Extract the [X, Y] coordinate from the center of the cell holding the provided text.  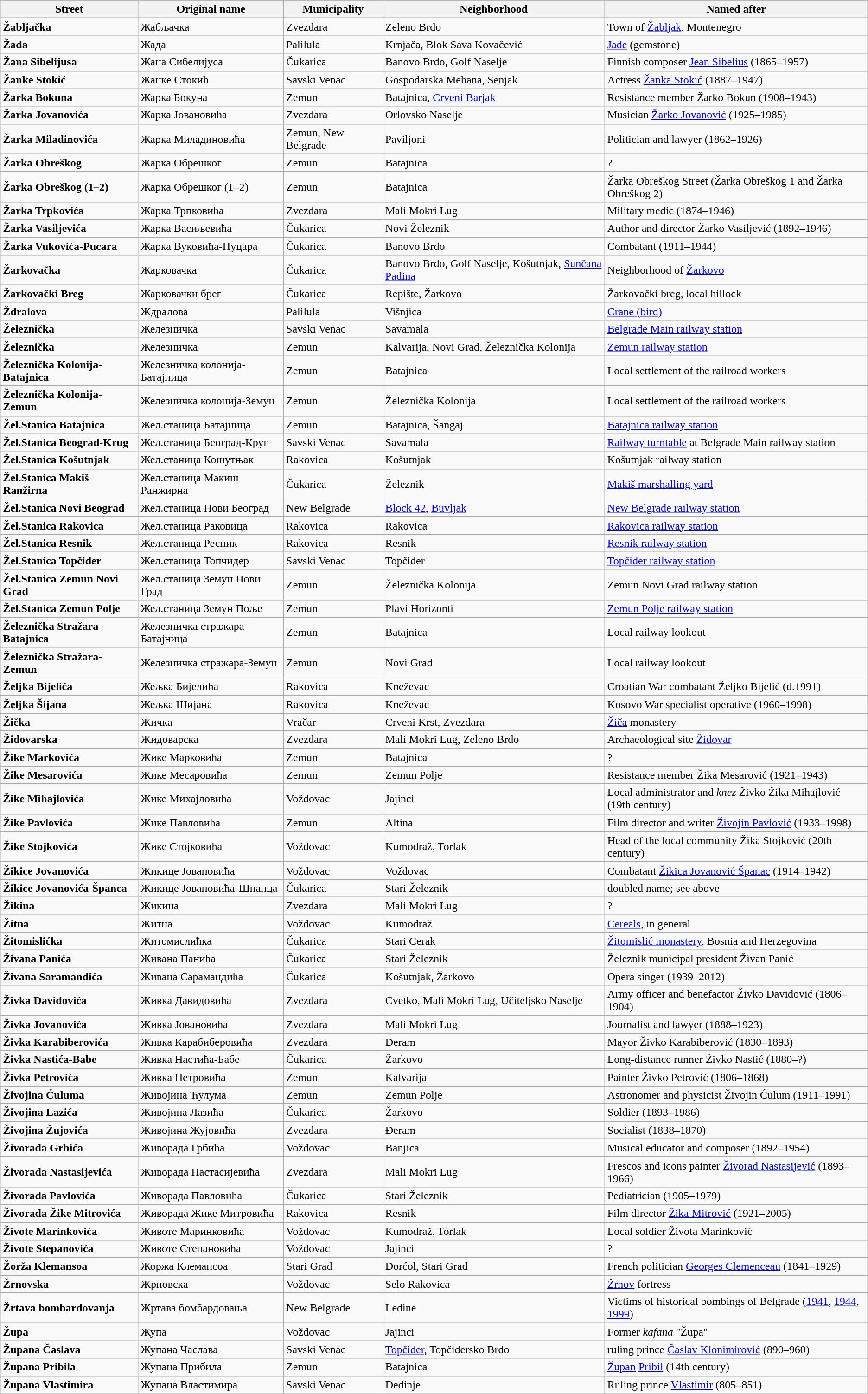
Žike Pavlovića [70, 823]
Župa [70, 1332]
Zemun, New Belgrade [333, 139]
New Belgrade railway station [736, 508]
Mali Mokri Lug, Zeleno Brdo [493, 740]
Combatant Žikica Jovanović Španac (1914–1942) [736, 870]
Žarkovačka [70, 270]
Живана Сарамандића [211, 977]
Plavi Horizonti [493, 609]
Paviljoni [493, 139]
Žana Sibelijusa [70, 62]
Finnish composer Jean Sibelius (1865–1957) [736, 62]
Živojina Žujovića [70, 1130]
Banovo Brdo, Golf Naselje, Košutnjak, Sunčana Padina [493, 270]
Železnik [493, 484]
Živorada Grbića [70, 1148]
Željka Šijana [70, 704]
Journalist and lawyer (1888–1923) [736, 1024]
Žarkovački Breg [70, 294]
Župana Vlastimira [70, 1385]
Žarka Trpkovića [70, 211]
Košutnjak, Žarkovo [493, 977]
Selo Rakovica [493, 1284]
Živana Panića [70, 959]
ruling prince Časlav Klonimirović (890–960) [736, 1349]
Živka Petrovića [70, 1077]
Žel.Stanica Beograd-Krug [70, 442]
Жикина [211, 906]
Жарка Јовановића [211, 115]
Resnik railway station [736, 543]
Жичка [211, 722]
Žel.Stanica Zemun Novi Grad [70, 584]
Žiča monastery [736, 722]
Животе Степановића [211, 1249]
Belgrade Main railway station [736, 329]
Head of the local community Žika Stojković (20th century) [736, 847]
Cereals, in general [736, 923]
Жел.станица Земун Поље [211, 609]
Žike Markovića [70, 757]
Žarka Miladinovića [70, 139]
Žel.Stanica Novi Beograd [70, 508]
Frescos and icons painter Živorad Nastasijević (1893–1966) [736, 1171]
Banjica [493, 1148]
Ждралова [211, 312]
Soldier (1893–1986) [736, 1113]
Žel.Stanica Rakovica [70, 525]
Житна [211, 923]
Žrnov fortress [736, 1284]
Жикице Јовановића-Шпанца [211, 888]
Žarka Obreškog [70, 163]
Ledine [493, 1308]
Железничка стражара-Батајница [211, 633]
Жарковачки брег [211, 294]
Živana Saramandića [70, 977]
Жарка Бокуна [211, 97]
Žanke Stokić [70, 80]
Košutnjak [493, 460]
Novi Železnik [493, 228]
Socialist (1838–1870) [736, 1130]
Local administrator and knez Živko Žika Mihajlović (19th century) [736, 799]
Žarka Vukovića-Pucara [70, 246]
Army officer and benefactor Živko Davidović (1806–1904) [736, 1001]
Town of Žabljak, Montenegro [736, 27]
Topčider [493, 561]
Višnjica [493, 312]
Žel.Stanica Topčider [70, 561]
Crveni Krst, Zvezdara [493, 722]
Живорада Жике Митровића [211, 1213]
Film director Žika Mitrović (1921–2005) [736, 1213]
Former kafana "Župa" [736, 1332]
Local soldier Života Marinković [736, 1231]
Novi Grad [493, 663]
Župana Časlava [70, 1349]
Жоржа Клемансоа [211, 1266]
Жупа [211, 1332]
Железничка колонија-Земун [211, 401]
Жел.станица Београд-Круг [211, 442]
Живана Панића [211, 959]
Ruling prince Vlastimir (805–851) [736, 1385]
Politician and lawyer (1862–1926) [736, 139]
Жарка Вуковића-Пуцара [211, 246]
Živorada Nastasijevića [70, 1171]
Banovo Brdo, Golf Naselje [493, 62]
Žarka Vasiljevića [70, 228]
Actress Žanka Stokić (1887–1947) [736, 80]
Stari Grad [333, 1266]
Железничка колонија-Батајница [211, 371]
Opera singer (1939–2012) [736, 977]
Author and director Žarko Vasiljević (1892–1946) [736, 228]
Dedinje [493, 1385]
Жарковачка [211, 270]
Жидоварска [211, 740]
Živojina Ćuluma [70, 1095]
Astronomer and physicist Živojin Ćulum (1911–1991) [736, 1095]
Žada [70, 45]
Orlovsko Naselje [493, 115]
Жел.станица Кошутњак [211, 460]
Ždralova [70, 312]
Živote Marinkovića [70, 1231]
Zeleno Brdo [493, 27]
Victims of historical bombings of Belgrade (1941, 1944, 1999) [736, 1308]
Original name [211, 9]
Živka Davidovića [70, 1001]
Železnička Stražara-Zemun [70, 663]
Pediatrician (1905–1979) [736, 1196]
Жел.станица Макиш Ранжирна [211, 484]
Željka Bijelića [70, 687]
Resistance member Žarko Bokun (1908–1943) [736, 97]
Жртава бомбардовања [211, 1308]
Живојина Ћулума [211, 1095]
Жике Павловића [211, 823]
Жике Михајловића [211, 799]
Žarka Jovanovića [70, 115]
Batajnica, Šangaj [493, 425]
Žel.Stanica Resnik [70, 543]
Batajnica, Crveni Barjak [493, 97]
Жупана Властимира [211, 1385]
Zemun Novi Grad railway station [736, 584]
Živote Stepanovića [70, 1249]
Žitomislić monastery, Bosnia and Herzegovina [736, 941]
Rakovica railway station [736, 525]
Жана Сибелијуса [211, 62]
Железничка стражара-Земун [211, 663]
Dorćol, Stari Grad [493, 1266]
Street [70, 9]
Живка Петровића [211, 1077]
Altina [493, 823]
Žel.Stanica Zemun Polje [70, 609]
Žike Mihajlovića [70, 799]
Жел.станица Ресник [211, 543]
Жарка Трпковића [211, 211]
Žarka Obreškog (1–2) [70, 186]
Banovo Brdo [493, 246]
Kalvarija, Novi Grad, Železnička Kolonija [493, 347]
Zemun Polje railway station [736, 609]
Mayor Živko Karabiberović (1830–1893) [736, 1042]
doubled name; see above [736, 888]
Jade (gemstone) [736, 45]
Block 42, Buvljak [493, 508]
Repište, Žarkovo [493, 294]
Musician Žarko Jovanović (1925–1985) [736, 115]
Живка Карабиберовића [211, 1042]
Neighborhood of Žarkovo [736, 270]
Жарка Обрешког [211, 163]
Neighborhood [493, 9]
Жел.станица Раковица [211, 525]
Жике Месаровића [211, 775]
Makiš marshalling yard [736, 484]
Живорада Грбића [211, 1148]
Жике Стојковића [211, 847]
Живка Јовановића [211, 1024]
Železnička Kolonija-Batajnica [70, 371]
Žorža Klemansoa [70, 1266]
Resistance member Žika Mesarović (1921–1943) [736, 775]
Животе Маринковића [211, 1231]
Military medic (1874–1946) [736, 211]
Žabljačka [70, 27]
Жике Марковића [211, 757]
Kosovo War specialist operative (1960–1998) [736, 704]
Жупана Прибила [211, 1367]
Žikice Jovanovića [70, 870]
Kumodraž [493, 923]
Archaeological site Židovar [736, 740]
Žrnovska [70, 1284]
Живорада Настасијевића [211, 1171]
Жарка Миладиновића [211, 139]
Živorada Žike Mitrovića [70, 1213]
Vračar [333, 722]
Žel.Stanica Makiš Ranžirna [70, 484]
Жада [211, 45]
Žitna [70, 923]
Krnjača, Blok Sava Kovačević [493, 45]
Živka Nastića-Babe [70, 1060]
Železnička Kolonija-Zemun [70, 401]
Живка Настића-Бабе [211, 1060]
Župan Pribil (14th century) [736, 1367]
Painter Živko Petrović (1806–1868) [736, 1077]
Kalvarija [493, 1077]
Жарка Васиљевића [211, 228]
Named after [736, 9]
Жељка Шијана [211, 704]
Žarka Obreškog Street (Žarka Obreškog 1 and Žarka Obreškog 2) [736, 186]
Combatant (1911–1944) [736, 246]
Žike Mesarovića [70, 775]
Жрновска [211, 1284]
Žrtava bombardovanja [70, 1308]
Жел.станица Земун Нови Град [211, 584]
Železnik municipal president Živan Panić [736, 959]
Živka Karabiberovića [70, 1042]
Жел.станица Батајница [211, 425]
Žarkovački breg, local hillock [736, 294]
Železnička Stražara-Batajnica [70, 633]
Žikina [70, 906]
Жел.станица Топчидер [211, 561]
Croatian War combatant Željko Bijelić (d.1991) [736, 687]
Košutnjak railway station [736, 460]
Жабљачка [211, 27]
Жикице Јовановића [211, 870]
Жел.станица Нови Београд [211, 508]
Cvetko, Mali Mokri Lug, Učiteljsko Naselje [493, 1001]
Žel.Stanica Batajnica [70, 425]
Žitomislićka [70, 941]
Crane (bird) [736, 312]
Long-distance runner Živko Nastić (1880–?) [736, 1060]
Žikice Jovanovića-Španca [70, 888]
Žike Stojkovića [70, 847]
Živojina Lazića [70, 1113]
Zemun railway station [736, 347]
Railway turntable at Belgrade Main railway station [736, 442]
Живорада Павловића [211, 1196]
French politician Georges Clemenceau (1841–1929) [736, 1266]
Жанке Стокић [211, 80]
Žarka Bokuna [70, 97]
Живојина Жујовића [211, 1130]
Židovarska [70, 740]
Živka Jovanovića [70, 1024]
Živorada Pavlovića [70, 1196]
Žel.Stanica Košutnjak [70, 460]
Gospodarska Mehana, Senjak [493, 80]
Житомислићка [211, 941]
Topčider railway station [736, 561]
Topčider, Topčidersko Brdo [493, 1349]
Municipality [333, 9]
Župana Pribila [70, 1367]
Stari Cerak [493, 941]
Batajnica railway station [736, 425]
Жељка Бијелића [211, 687]
Живојина Лазића [211, 1113]
Musical educator and composer (1892–1954) [736, 1148]
Film director and writer Živojin Pavlović (1933–1998) [736, 823]
Живка Давидовића [211, 1001]
Жупана Часлава [211, 1349]
Жарка Обрешког (1–2) [211, 186]
Žička [70, 722]
